For the text-containing cell, return its midpoint in [X, Y] coordinate format. 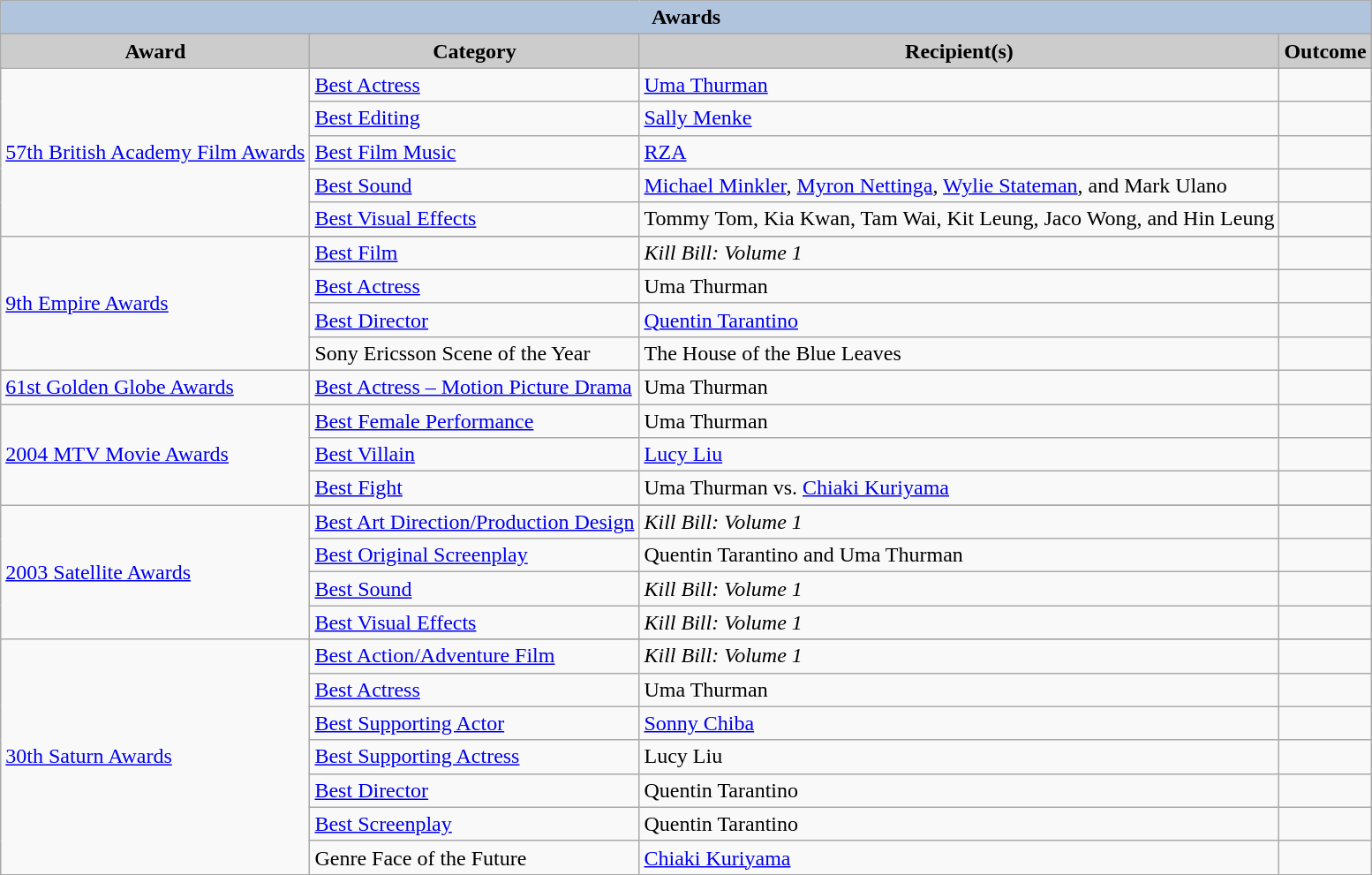
Category [475, 51]
Quentin Tarantino and Uma Thurman [959, 555]
2003 Satellite Awards [155, 572]
Chiaki Kuriyama [959, 857]
Best Fight [475, 488]
30th Saturn Awards [155, 757]
Award [155, 51]
Best Actress – Motion Picture Drama [475, 387]
Tommy Tom, Kia Kwan, Tam Wai, Kit Leung, Jaco Wong, and Hin Leung [959, 219]
Sony Ericsson Scene of the Year [475, 353]
2004 MTV Movie Awards [155, 455]
Best Supporting Actor [475, 723]
61st Golden Globe Awards [155, 387]
Best Film [475, 253]
Outcome [1325, 51]
Awards [687, 18]
Sally Menke [959, 118]
9th Empire Awards [155, 303]
Sonny Chiba [959, 723]
RZA [959, 152]
Uma Thurman vs. Chiaki Kuriyama [959, 488]
Best Screenplay [475, 824]
Recipient(s) [959, 51]
The House of the Blue Leaves [959, 353]
Best Female Performance [475, 421]
Best Supporting Actress [475, 757]
Best Editing [475, 118]
Best Original Screenplay [475, 555]
Best Action/Adventure Film [475, 656]
Best Art Direction/Production Design [475, 522]
Genre Face of the Future [475, 857]
57th British Academy Film Awards [155, 152]
Best Film Music [475, 152]
Best Villain [475, 455]
Michael Minkler, Myron Nettinga, Wylie Stateman, and Mark Ulano [959, 185]
